Output the (X, Y) coordinate of the center of the cell containing the given text.  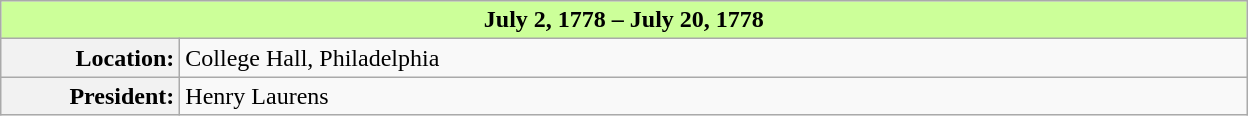
Henry Laurens (714, 96)
Location: (90, 58)
July 2, 1778 – July 20, 1778 (624, 20)
President: (90, 96)
College Hall, Philadelphia (714, 58)
